Provide the [X, Y] coordinate of the cell's center where the given text is located.  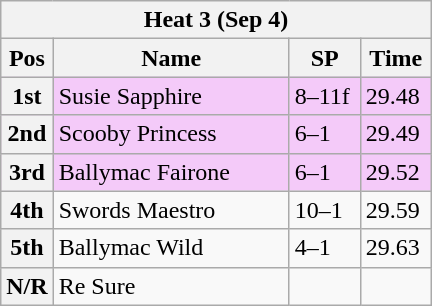
Susie Sapphire [171, 96]
29.48 [396, 96]
4th [27, 210]
N/R [27, 286]
5th [27, 248]
2nd [27, 134]
29.52 [396, 172]
Scooby Princess [171, 134]
Heat 3 (Sep 4) [216, 20]
SP [324, 58]
4–1 [324, 248]
Re Sure [171, 286]
3rd [27, 172]
10–1 [324, 210]
Pos [27, 58]
Name [171, 58]
Ballymac Wild [171, 248]
29.59 [396, 210]
Ballymac Fairone [171, 172]
29.49 [396, 134]
29.63 [396, 248]
Swords Maestro [171, 210]
1st [27, 96]
8–11f [324, 96]
Time [396, 58]
